From the cell containing the given text, extract its center point as [x, y] coordinate. 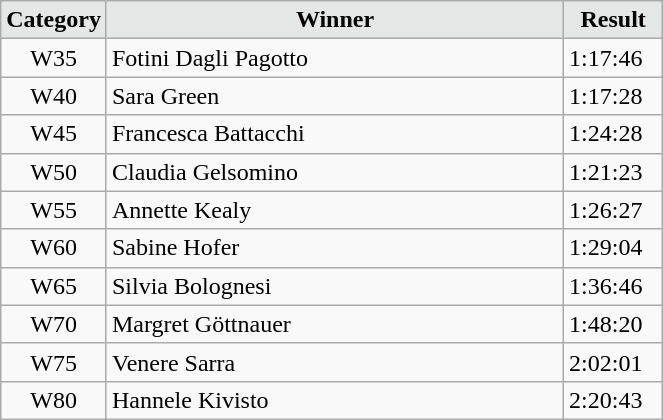
1:26:27 [614, 210]
Francesca Battacchi [334, 134]
W60 [54, 248]
W45 [54, 134]
W70 [54, 324]
Claudia Gelsomino [334, 172]
Winner [334, 20]
Fotini Dagli Pagotto [334, 58]
Category [54, 20]
1:17:28 [614, 96]
Sabine Hofer [334, 248]
W40 [54, 96]
Venere Sarra [334, 362]
W50 [54, 172]
Silvia Bolognesi [334, 286]
1:29:04 [614, 248]
1:36:46 [614, 286]
1:21:23 [614, 172]
1:48:20 [614, 324]
W65 [54, 286]
Hannele Kivisto [334, 400]
2:20:43 [614, 400]
Result [614, 20]
W80 [54, 400]
W75 [54, 362]
W55 [54, 210]
Sara Green [334, 96]
Margret Göttnauer [334, 324]
2:02:01 [614, 362]
W35 [54, 58]
1:24:28 [614, 134]
1:17:46 [614, 58]
Annette Kealy [334, 210]
